Determine the [x, y] coordinate at the center of the cell enclosing the given text.  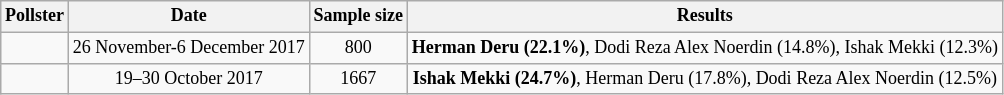
19–30 October 2017 [188, 78]
1667 [358, 78]
Results [704, 16]
Pollster [35, 16]
800 [358, 48]
26 November-6 December 2017 [188, 48]
Ishak Mekki (24.7%), Herman Deru (17.8%), Dodi Reza Alex Noerdin (12.5%) [704, 78]
Herman Deru (22.1%), Dodi Reza Alex Noerdin (14.8%), Ishak Mekki (12.3%) [704, 48]
Date [188, 16]
Sample size [358, 16]
